Determine the [x, y] coordinate at the center of the cell enclosing the given text.  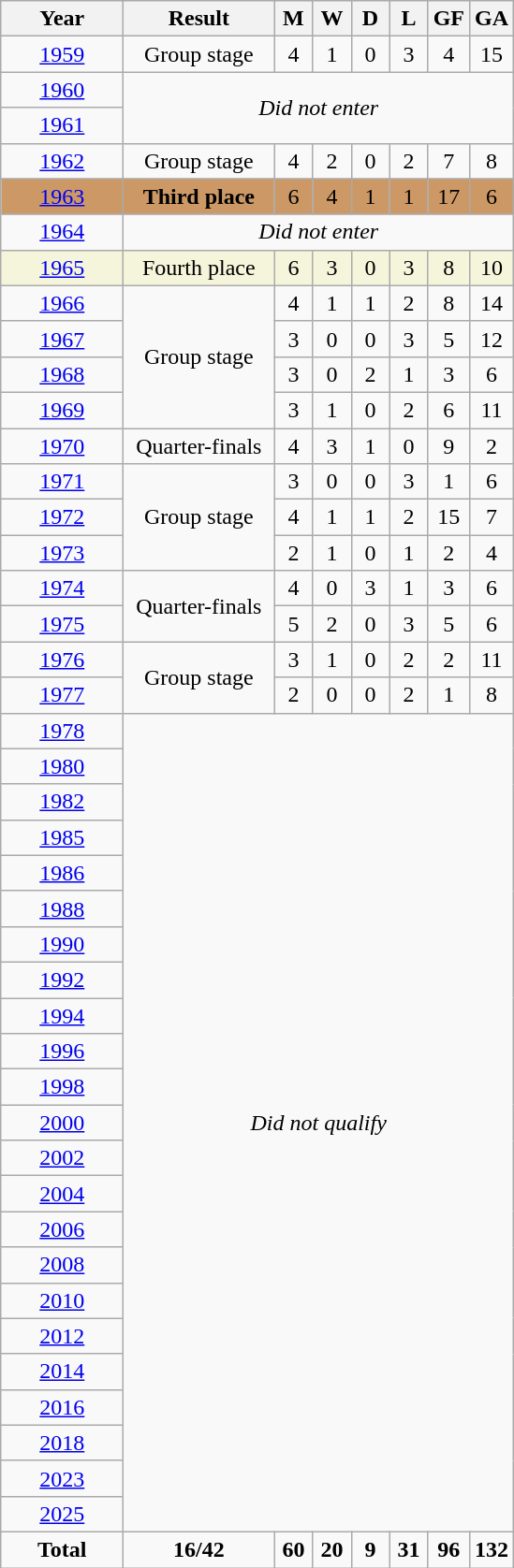
Result [198, 19]
1977 [62, 695]
2023 [62, 1478]
132 [492, 1549]
2025 [62, 1514]
1966 [62, 303]
GA [492, 19]
1992 [62, 980]
60 [294, 1549]
16/42 [198, 1549]
1978 [62, 731]
1973 [62, 553]
L [408, 19]
17 [448, 196]
1998 [62, 1087]
1988 [62, 908]
1959 [62, 54]
2014 [62, 1372]
14 [492, 303]
1969 [62, 410]
2002 [62, 1158]
1976 [62, 660]
2008 [62, 1265]
1961 [62, 125]
1962 [62, 161]
1994 [62, 1015]
96 [448, 1549]
1986 [62, 873]
1980 [62, 766]
1975 [62, 624]
GF [448, 19]
1968 [62, 374]
1982 [62, 802]
1965 [62, 268]
Fourth place [198, 268]
1974 [62, 588]
20 [331, 1549]
2006 [62, 1229]
1971 [62, 482]
M [294, 19]
Third place [198, 196]
1972 [62, 517]
2018 [62, 1443]
1996 [62, 1052]
2004 [62, 1194]
1963 [62, 196]
2010 [62, 1300]
2012 [62, 1336]
1964 [62, 232]
D [371, 19]
2016 [62, 1407]
31 [408, 1549]
Total [62, 1549]
1970 [62, 446]
1960 [62, 90]
Year [62, 19]
12 [492, 339]
1990 [62, 944]
10 [492, 268]
1967 [62, 339]
Did not qualify [318, 1123]
2000 [62, 1123]
1985 [62, 837]
W [331, 19]
